Identify which cell holds the provided text, then report its (X, Y) central coordinate. 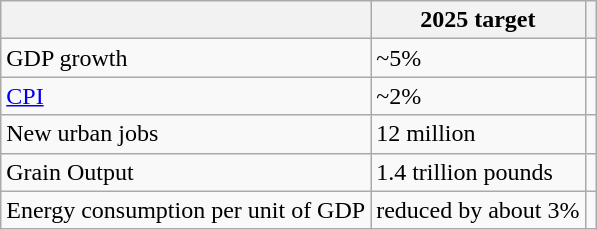
12 million (478, 134)
2025 target (478, 20)
1.4 trillion pounds (478, 172)
~5% (478, 58)
GDP growth (186, 58)
Grain Output (186, 172)
Energy consumption per unit of GDP (186, 210)
New urban jobs (186, 134)
CPI (186, 96)
~2% (478, 96)
reduced by about 3% (478, 210)
